For the text-containing cell, return its midpoint in [X, Y] coordinate format. 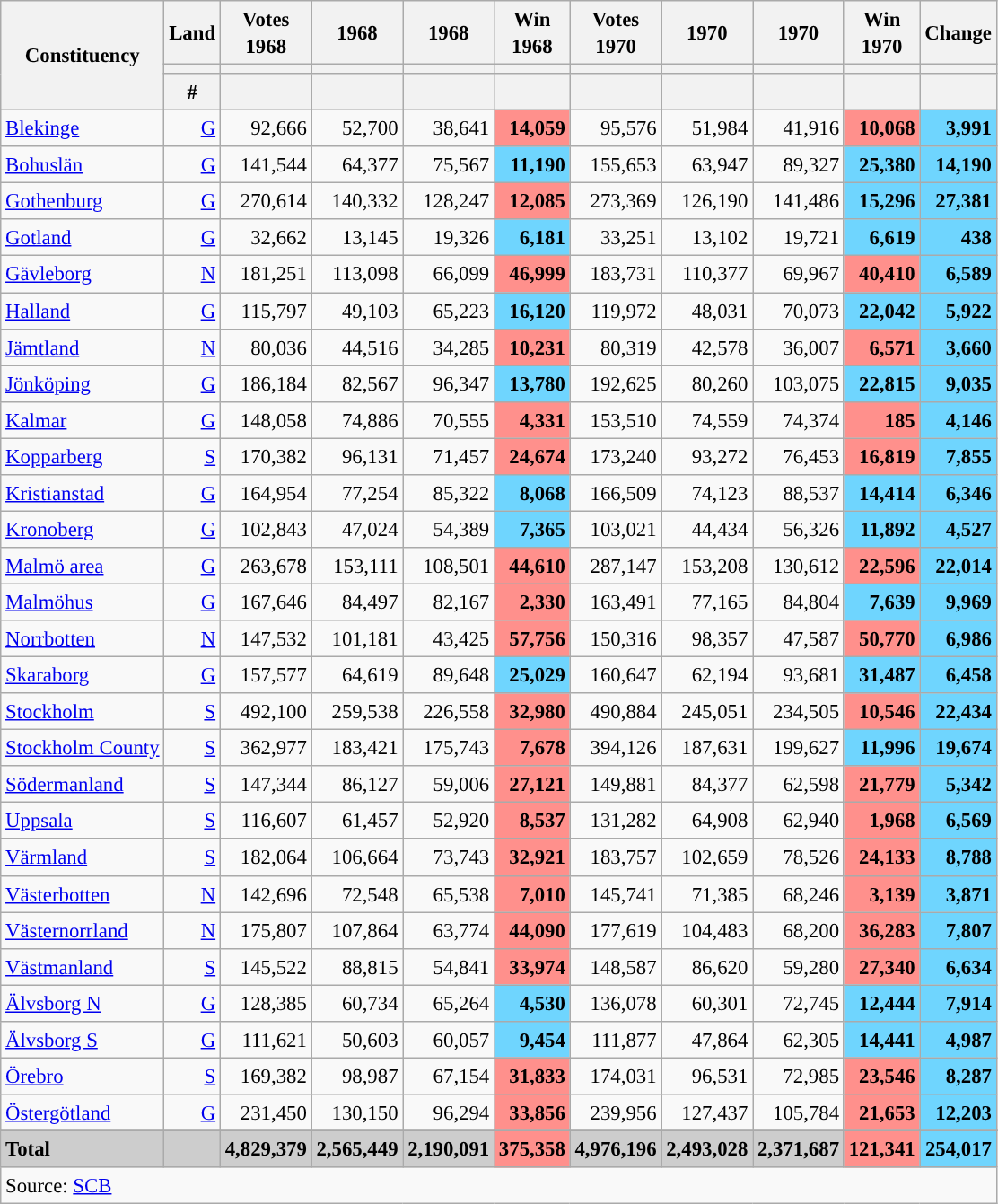
185 [881, 420]
25,029 [533, 675]
Örebro [83, 1076]
119,972 [616, 311]
Votes 1970 [616, 32]
4,146 [959, 420]
7,855 [959, 456]
80,319 [616, 347]
175,743 [449, 749]
153,111 [357, 566]
68,200 [799, 930]
42,578 [707, 347]
239,956 [616, 1113]
Uppsala [83, 821]
362,977 [266, 749]
68,246 [799, 894]
104,483 [707, 930]
192,625 [616, 384]
Change [959, 32]
Värmland [83, 858]
14,414 [881, 494]
111,621 [266, 1040]
167,646 [266, 602]
7,914 [959, 1004]
7,010 [533, 894]
84,497 [357, 602]
23,546 [881, 1076]
147,532 [266, 639]
69,967 [799, 275]
226,558 [449, 711]
147,344 [266, 785]
130,150 [357, 1113]
Stockholm [83, 711]
16,819 [881, 456]
43,425 [449, 639]
170,382 [266, 456]
Blekinge [83, 129]
16,120 [533, 311]
111,877 [616, 1040]
153,208 [707, 566]
115,797 [266, 311]
47,024 [357, 530]
273,369 [616, 201]
140,332 [357, 201]
Jönköping [83, 384]
93,272 [707, 456]
96,294 [449, 1113]
60,734 [357, 1004]
Södermanland [83, 785]
11,892 [881, 530]
75,567 [449, 165]
44,516 [357, 347]
6,634 [959, 966]
47,864 [707, 1040]
492,100 [266, 711]
13,145 [357, 237]
2,330 [533, 602]
44,434 [707, 530]
85,322 [449, 494]
175,807 [266, 930]
46,999 [533, 275]
181,251 [266, 275]
187,631 [707, 749]
27,121 [533, 785]
Votes 1968 [266, 32]
3,871 [959, 894]
15,296 [881, 201]
Kristianstad [83, 494]
8,287 [959, 1076]
126,190 [707, 201]
41,916 [799, 129]
63,774 [449, 930]
24,133 [881, 858]
164,954 [266, 494]
64,908 [707, 821]
183,421 [357, 749]
52,700 [357, 129]
98,357 [707, 639]
72,985 [799, 1076]
Source: SCB [499, 1185]
2,190,091 [449, 1149]
62,305 [799, 1040]
65,538 [449, 894]
2,493,028 [707, 1149]
54,389 [449, 530]
4,527 [959, 530]
6,181 [533, 237]
150,316 [616, 639]
64,619 [357, 675]
Win 1970 [881, 32]
22,014 [959, 566]
4,987 [959, 1040]
142,696 [266, 894]
14,059 [533, 129]
160,647 [616, 675]
Kronoberg [83, 530]
Malmöhus [83, 602]
136,078 [616, 1004]
14,190 [959, 165]
Bohuslän [83, 165]
3,139 [881, 894]
Total [83, 1149]
13,780 [533, 384]
8,537 [533, 821]
61,457 [357, 821]
31,487 [881, 675]
96,531 [707, 1076]
3,991 [959, 129]
64,377 [357, 165]
153,510 [616, 420]
Halland [83, 311]
Norrbotten [83, 639]
95,576 [616, 129]
Älvsborg N [83, 1004]
4,829,379 [266, 1149]
80,260 [707, 384]
33,974 [533, 966]
77,165 [707, 602]
6,986 [959, 639]
438 [959, 237]
19,326 [449, 237]
8,788 [959, 858]
80,036 [266, 347]
128,385 [266, 1004]
141,486 [799, 201]
4,331 [533, 420]
110,377 [707, 275]
Kopparberg [83, 456]
96,347 [449, 384]
259,538 [357, 711]
56,326 [799, 530]
70,073 [799, 311]
127,437 [707, 1113]
92,666 [266, 129]
Älvsborg S [83, 1040]
155,653 [616, 165]
34,285 [449, 347]
3,660 [959, 347]
287,147 [616, 566]
Win 1968 [533, 32]
254,017 [959, 1149]
7,807 [959, 930]
107,864 [357, 930]
231,450 [266, 1113]
40,410 [881, 275]
9,454 [533, 1040]
36,283 [881, 930]
270,614 [266, 201]
Västernorrland [83, 930]
Land [192, 32]
49,103 [357, 311]
32,980 [533, 711]
74,123 [707, 494]
11,996 [881, 749]
19,674 [959, 749]
62,194 [707, 675]
166,509 [616, 494]
78,526 [799, 858]
70,555 [449, 420]
145,522 [266, 966]
6,619 [881, 237]
108,501 [449, 566]
7,639 [881, 602]
101,181 [357, 639]
82,567 [357, 384]
103,075 [799, 384]
27,381 [959, 201]
10,231 [533, 347]
177,619 [616, 930]
54,841 [449, 966]
263,678 [266, 566]
21,779 [881, 785]
Constituency [83, 56]
375,358 [533, 1149]
74,559 [707, 420]
145,741 [616, 894]
21,653 [881, 1113]
9,969 [959, 602]
22,815 [881, 384]
71,457 [449, 456]
Gotland [83, 237]
4,530 [533, 1004]
4,976,196 [616, 1149]
157,577 [266, 675]
33,856 [533, 1113]
14,441 [881, 1040]
182,064 [266, 858]
10,546 [881, 711]
50,770 [881, 639]
77,254 [357, 494]
62,940 [799, 821]
163,491 [616, 602]
38,641 [449, 129]
76,453 [799, 456]
88,815 [357, 966]
Kalmar [83, 420]
Gävleborg [83, 275]
121,341 [881, 1149]
31,833 [533, 1076]
149,881 [616, 785]
8,068 [533, 494]
6,589 [959, 275]
11,190 [533, 165]
234,505 [799, 711]
116,607 [266, 821]
174,031 [616, 1076]
44,610 [533, 566]
394,126 [616, 749]
66,099 [449, 275]
88,537 [799, 494]
93,681 [799, 675]
59,006 [449, 785]
102,843 [266, 530]
1,968 [881, 821]
50,603 [357, 1040]
84,377 [707, 785]
22,596 [881, 566]
6,569 [959, 821]
186,184 [266, 384]
Jämtland [83, 347]
141,544 [266, 165]
74,374 [799, 420]
183,757 [616, 858]
173,240 [616, 456]
Gothenburg [83, 201]
10,068 [881, 129]
12,444 [881, 1004]
12,085 [533, 201]
5,342 [959, 785]
62,598 [799, 785]
82,167 [449, 602]
Skaraborg [83, 675]
74,886 [357, 420]
89,648 [449, 675]
98,987 [357, 1076]
131,282 [616, 821]
84,804 [799, 602]
6,346 [959, 494]
27,340 [881, 966]
72,548 [357, 894]
96,131 [357, 456]
6,458 [959, 675]
47,587 [799, 639]
65,223 [449, 311]
5,922 [959, 311]
73,743 [449, 858]
130,612 [799, 566]
60,301 [707, 1004]
22,042 [881, 311]
33,251 [616, 237]
32,921 [533, 858]
67,154 [449, 1076]
7,365 [533, 530]
86,127 [357, 785]
32,662 [266, 237]
25,380 [881, 165]
113,098 [357, 275]
490,884 [616, 711]
60,057 [449, 1040]
89,327 [799, 165]
22,434 [959, 711]
103,021 [616, 530]
13,102 [707, 237]
52,920 [449, 821]
106,664 [357, 858]
36,007 [799, 347]
Östergötland [83, 1113]
Västerbotten [83, 894]
128,247 [449, 201]
51,984 [707, 129]
71,385 [707, 894]
12,203 [959, 1113]
44,090 [533, 930]
183,731 [616, 275]
105,784 [799, 1113]
169,382 [266, 1076]
6,571 [881, 347]
57,756 [533, 639]
245,051 [707, 711]
Stockholm County [83, 749]
65,264 [449, 1004]
7,678 [533, 749]
48,031 [707, 311]
148,587 [616, 966]
2,565,449 [357, 1149]
148,058 [266, 420]
Malmö area [83, 566]
# [192, 92]
Västmanland [83, 966]
102,659 [707, 858]
72,745 [799, 1004]
86,620 [707, 966]
2,371,687 [799, 1149]
9,035 [959, 384]
24,674 [533, 456]
19,721 [799, 237]
199,627 [799, 749]
63,947 [707, 165]
59,280 [799, 966]
